From the cell containing the given text, extract its center point as [X, Y] coordinate. 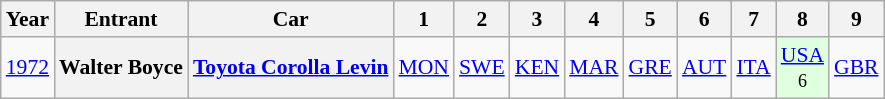
1972 [28, 68]
AUT [704, 68]
MAR [594, 68]
Car [291, 19]
6 [704, 19]
Walter Boyce [121, 68]
1 [424, 19]
Entrant [121, 19]
5 [650, 19]
MON [424, 68]
ITA [753, 68]
3 [537, 19]
Toyota Corolla Levin [291, 68]
Year [28, 19]
2 [482, 19]
USA6 [802, 68]
KEN [537, 68]
7 [753, 19]
8 [802, 19]
GRE [650, 68]
4 [594, 19]
9 [856, 19]
SWE [482, 68]
GBR [856, 68]
